Scan for the cell matching the given text and deliver its (X, Y) coordinate at center. 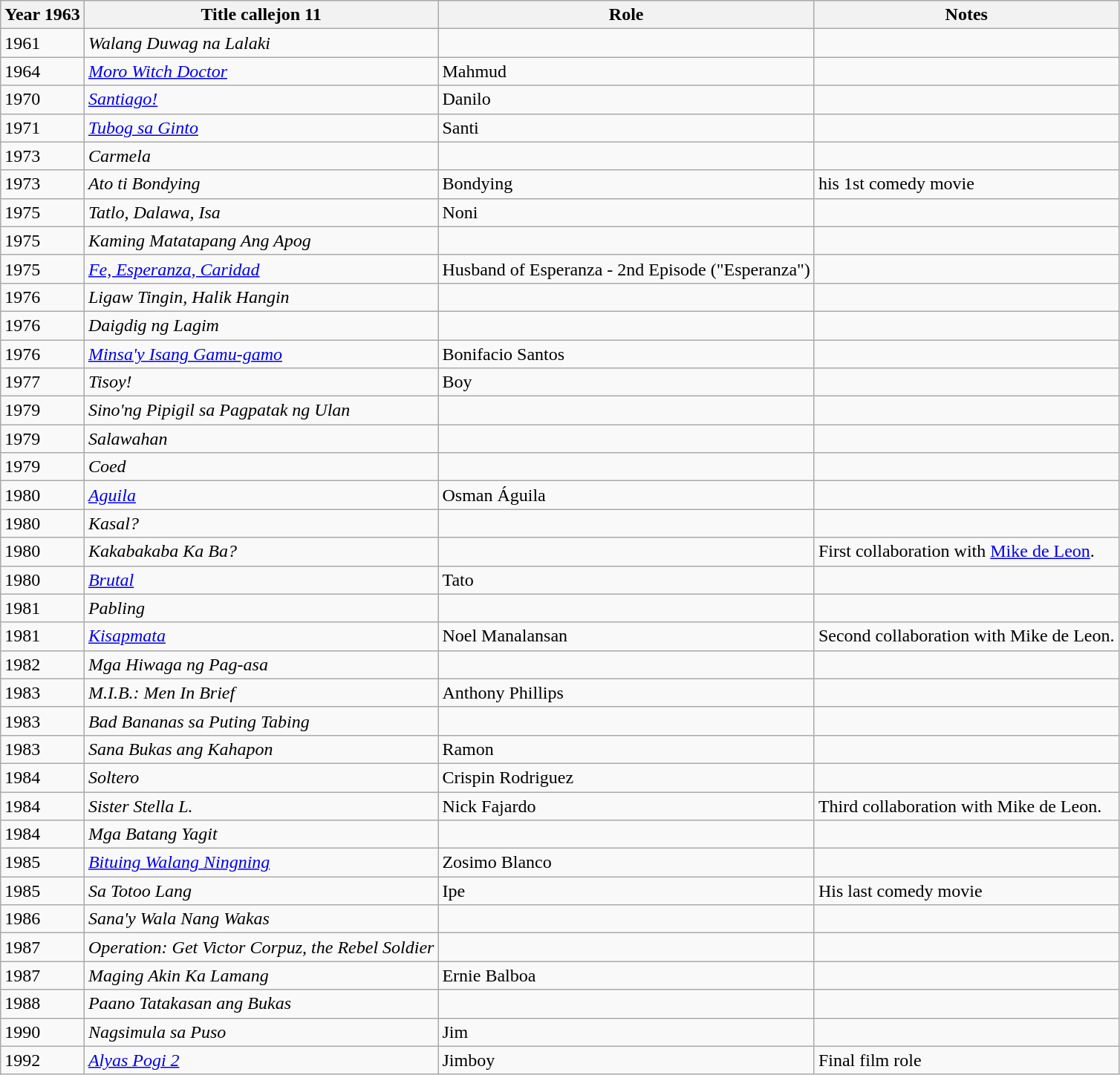
1961 (43, 43)
Tato (626, 580)
Second collaboration with Mike de Leon. (966, 636)
1977 (43, 382)
Minsa'y Isang Gamu-gamo (261, 354)
1971 (43, 128)
Bad Bananas sa Puting Tabing (261, 721)
Jim (626, 1032)
Ipe (626, 891)
Nagsimula sa Puso (261, 1032)
Notes (966, 15)
Third collaboration with Mike de Leon. (966, 806)
Danilo (626, 99)
1986 (43, 919)
Ramon (626, 749)
M.I.B.: Men In Brief (261, 693)
Pabling (261, 608)
Final film role (966, 1060)
Operation: Get Victor Corpuz, the Rebel Soldier (261, 947)
Paano Tatakasan ang Bukas (261, 1004)
Alyas Pogi 2 (261, 1060)
Nick Fajardo (626, 806)
Bondying (626, 184)
Sino'ng Pipigil sa Pagpatak ng Ulan (261, 411)
His last comedy movie (966, 891)
Kaming Matatapang Ang Apog (261, 241)
1992 (43, 1060)
1988 (43, 1004)
Sister Stella L. (261, 806)
Ato ti Bondying (261, 184)
Ligaw Tingin, Halik Hangin (261, 297)
Fe, Esperanza, Caridad (261, 269)
Santiago! (261, 99)
Mahmud (626, 71)
Aguila (261, 495)
Sa Totoo Lang (261, 891)
Coed (261, 467)
Santi (626, 128)
Bonifacio Santos (626, 354)
Maging Akin Ka Lamang (261, 976)
his 1st comedy movie (966, 184)
Carmela (261, 156)
Walang Duwag na Lalaki (261, 43)
Tisoy! (261, 382)
Tubog sa Ginto (261, 128)
Kakabakaba Ka Ba? (261, 552)
Title callejon 11 (261, 15)
Kisapmata (261, 636)
1964 (43, 71)
Noni (626, 212)
Mga Batang Yagit (261, 834)
Sana Bukas ang Kahapon (261, 749)
1990 (43, 1032)
First collaboration with Mike de Leon. (966, 552)
1970 (43, 99)
Year 1963 (43, 15)
Brutal (261, 580)
Noel Manalansan (626, 636)
Soltero (261, 777)
Daigdig ng Lagim (261, 325)
Husband of Esperanza - 2nd Episode ("Esperanza") (626, 269)
1982 (43, 664)
Mga Hiwaga ng Pag-asa (261, 664)
Bituing Walang Ningning (261, 863)
Zosimo Blanco (626, 863)
Jimboy (626, 1060)
Salawahan (261, 439)
Osman Águila (626, 495)
Anthony Phillips (626, 693)
Crispin Rodriguez (626, 777)
Role (626, 15)
Tatlo, Dalawa, Isa (261, 212)
Ernie Balboa (626, 976)
Kasal? (261, 523)
Boy (626, 382)
Sana'y Wala Nang Wakas (261, 919)
Moro Witch Doctor (261, 71)
